Return the [x, y] coordinate for the center point of the cell that contains the specified text.  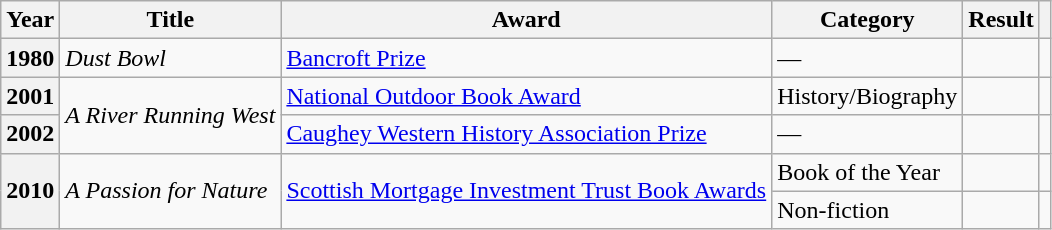
National Outdoor Book Award [526, 96]
Bancroft Prize [526, 58]
Non-fiction [868, 210]
2002 [30, 134]
A River Running West [170, 115]
Result [1001, 20]
1980 [30, 58]
Year [30, 20]
A Passion for Nature [170, 191]
Book of the Year [868, 172]
Category [868, 20]
History/Biography [868, 96]
Dust Bowl [170, 58]
Caughey Western History Association Prize [526, 134]
2010 [30, 191]
Title [170, 20]
2001 [30, 96]
Award [526, 20]
Scottish Mortgage Investment Trust Book Awards [526, 191]
